From the cell containing the given text, extract its center point as [X, Y] coordinate. 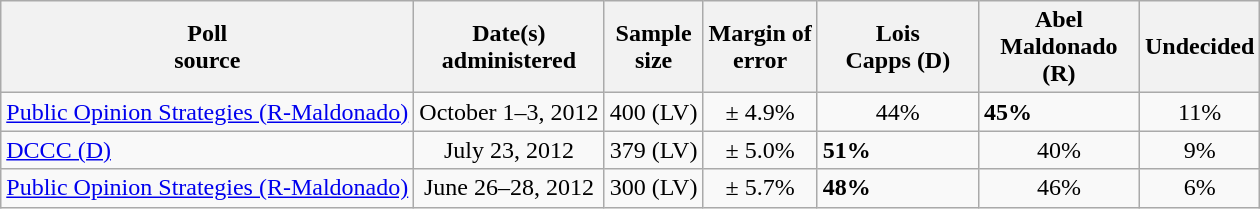
379 (LV) [654, 150]
51% [898, 150]
Undecided [1199, 47]
40% [1058, 150]
Pollsource [208, 47]
Margin oferror [760, 47]
9% [1199, 150]
300 (LV) [654, 188]
45% [1058, 112]
6% [1199, 188]
June 26–28, 2012 [509, 188]
AbelMaldonado (R) [1058, 47]
11% [1199, 112]
44% [898, 112]
± 5.0% [760, 150]
Samplesize [654, 47]
48% [898, 188]
July 23, 2012 [509, 150]
October 1–3, 2012 [509, 112]
± 4.9% [760, 112]
46% [1058, 188]
400 (LV) [654, 112]
Date(s)administered [509, 47]
DCCC (D) [208, 150]
LoisCapps (D) [898, 47]
± 5.7% [760, 188]
